Pinpoint the cell where the given text exists, returning its [X, Y] midpoint coordinate. 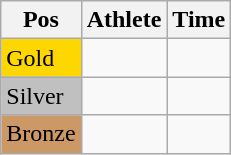
Silver [41, 96]
Gold [41, 58]
Bronze [41, 134]
Athlete [124, 20]
Time [199, 20]
Pos [41, 20]
